Detect which cell encompasses the target text, then output its (x, y) center coordinate. 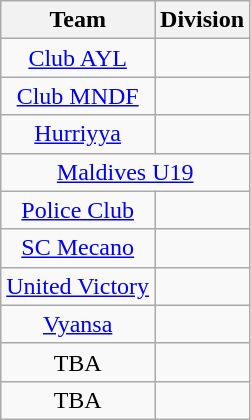
Police Club (78, 210)
United Victory (78, 286)
Club AYL (78, 58)
Vyansa (78, 324)
Maldives U19 (126, 172)
Club MNDF (78, 96)
Team (78, 20)
Hurriyya (78, 134)
Division (202, 20)
SC Mecano (78, 248)
